For the text-containing cell, return its midpoint in (x, y) coordinate format. 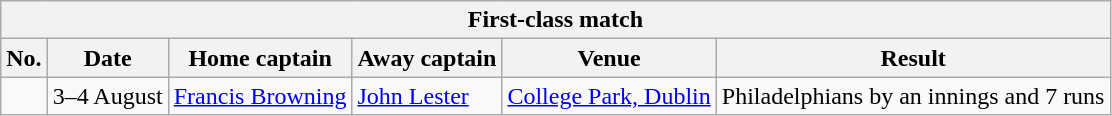
Date (108, 58)
Venue (609, 58)
John Lester (427, 96)
College Park, Dublin (609, 96)
3–4 August (108, 96)
Home captain (260, 58)
Francis Browning (260, 96)
No. (24, 58)
Philadelphians by an innings and 7 runs (913, 96)
First-class match (556, 20)
Result (913, 58)
Away captain (427, 58)
